Return the [X, Y] coordinate for the center point of the cell that contains the specified text.  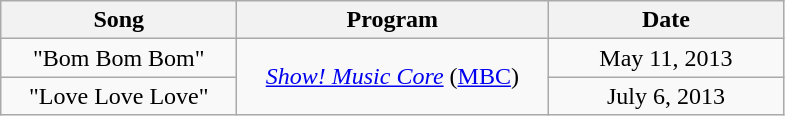
"Bom Bom Bom" [119, 58]
Show! Music Core (MBC) [392, 77]
"Love Love Love" [119, 96]
Date [666, 20]
July 6, 2013 [666, 96]
Program [392, 20]
Song [119, 20]
May 11, 2013 [666, 58]
